Identify which cell holds the provided text, then report its [x, y] central coordinate. 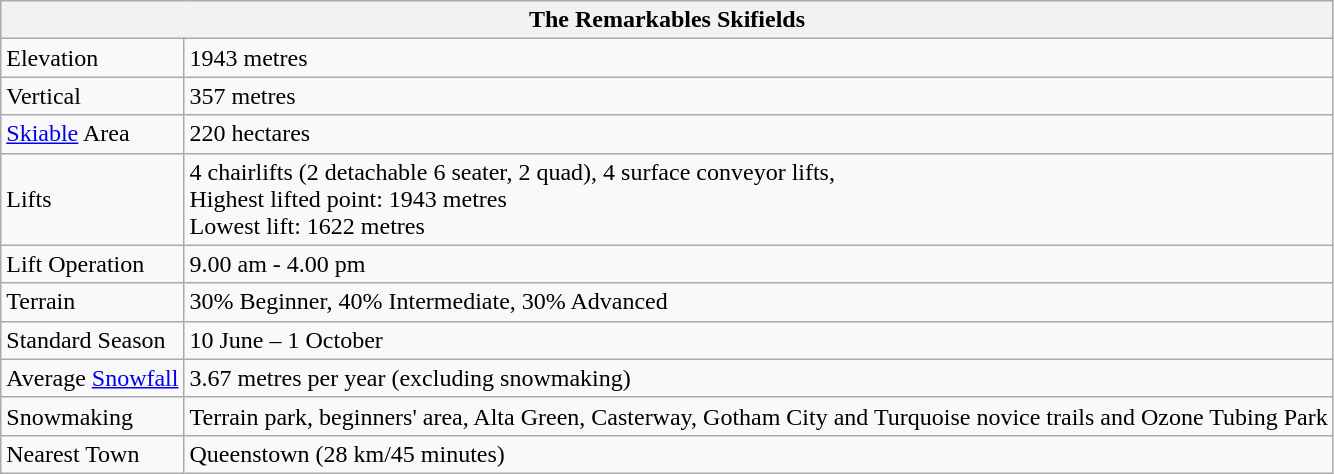
Terrain [92, 302]
9.00 am - 4.00 pm [758, 264]
220 hectares [758, 134]
Vertical [92, 96]
30% Beginner, 40% Intermediate, 30% Advanced [758, 302]
Skiable Area [92, 134]
357 metres [758, 96]
4 chairlifts (2 detachable 6 seater, 2 quad), 4 surface conveyor lifts, Highest lifted point: 1943 metresLowest lift: 1622 metres [758, 199]
Standard Season [92, 340]
1943 metres [758, 58]
Elevation [92, 58]
Nearest Town [92, 454]
10 June – 1 October [758, 340]
The Remarkables Skifields [667, 20]
3.67 metres per year (excluding snowmaking) [758, 378]
Terrain park, beginners' area, Alta Green, Casterway, Gotham City and Turquoise novice trails and Ozone Tubing Park [758, 416]
Lift Operation [92, 264]
Queenstown (28 km/45 minutes) [758, 454]
Snowmaking [92, 416]
Average Snowfall [92, 378]
Lifts [92, 199]
